Determine the [X, Y] coordinate at the center of the cell enclosing the given text.  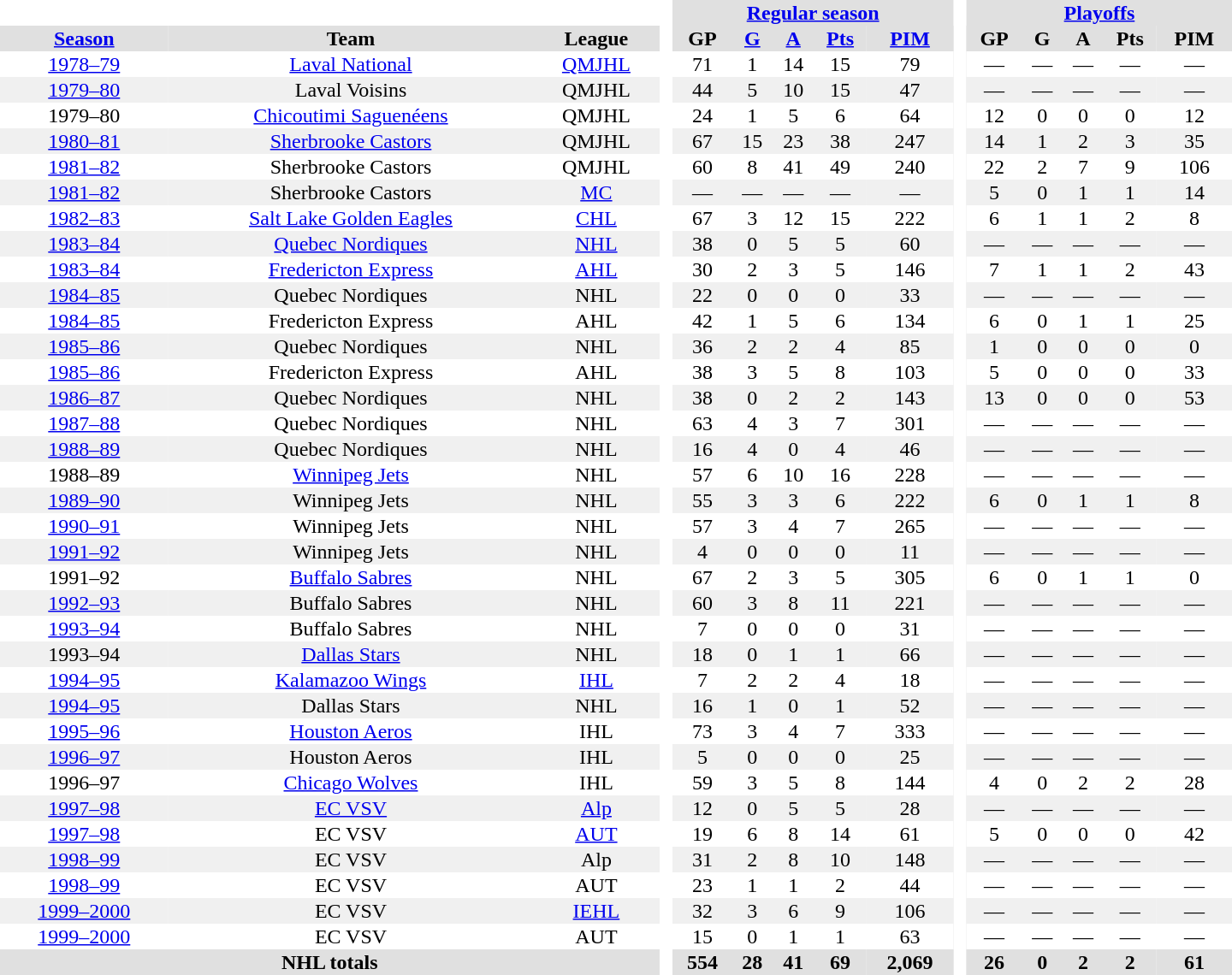
43 [1194, 269]
85 [910, 346]
35 [1194, 141]
134 [910, 321]
301 [910, 423]
13 [994, 398]
554 [702, 962]
26 [994, 962]
League [595, 38]
228 [910, 475]
NHL totals [329, 962]
53 [1194, 398]
30 [702, 269]
Chicoutimi Saguenéens [351, 115]
143 [910, 398]
247 [910, 141]
265 [910, 526]
59 [702, 783]
47 [910, 90]
66 [910, 654]
1992–93 [84, 603]
1990–91 [84, 526]
Season [84, 38]
1978–79 [84, 64]
Playoffs [1099, 13]
146 [910, 269]
32 [702, 911]
221 [910, 603]
1982–83 [84, 218]
1980–81 [84, 141]
305 [910, 577]
240 [910, 167]
1986–87 [84, 398]
148 [910, 860]
IEHL [595, 911]
Chicago Wolves [351, 783]
55 [702, 500]
24 [702, 115]
333 [910, 731]
69 [840, 962]
103 [910, 372]
Team [351, 38]
1995–96 [84, 731]
Regular season [813, 13]
73 [702, 731]
Laval National [351, 64]
49 [840, 167]
CHL [595, 218]
64 [910, 115]
46 [910, 449]
19 [702, 834]
71 [702, 64]
79 [910, 64]
1987–88 [84, 423]
52 [910, 706]
1989–90 [84, 500]
36 [702, 346]
144 [910, 783]
Kalamazoo Wings [351, 680]
2,069 [910, 962]
MC [595, 192]
Salt Lake Golden Eagles [351, 218]
Laval Voisins [351, 90]
